Provide the (X, Y) coordinate of the cell's center where the given text is located.  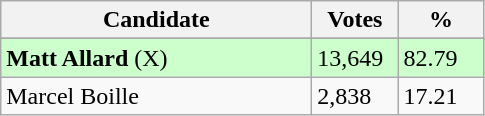
Matt Allard (X) (156, 58)
Marcel Boille (156, 96)
Candidate (156, 20)
17.21 (441, 96)
% (441, 20)
13,649 (355, 58)
Votes (355, 20)
2,838 (355, 96)
82.79 (441, 58)
